Search for the cell housing the specified text and yield its [x, y] center coordinate. 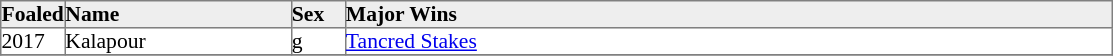
Sex [318, 14]
Major Wins [728, 14]
Name [178, 14]
Foaled [33, 14]
2017 [33, 42]
Kalapour [178, 42]
Tancred Stakes [728, 42]
g [318, 42]
